Locate the cell with the specified text and output its [X, Y] center coordinate. 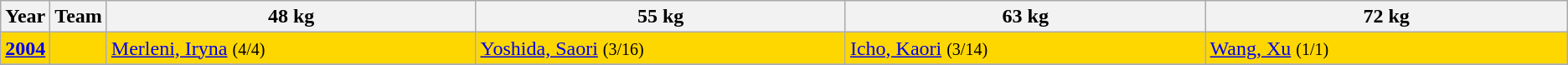
Icho, Kaori (3/14) [1025, 48]
63 kg [1025, 17]
72 kg [1386, 17]
Merleni, Iryna (4/4) [291, 48]
2004 [25, 48]
55 kg [660, 17]
Year [25, 17]
Team [79, 17]
Yoshida, Saori (3/16) [660, 48]
Wang, Xu (1/1) [1386, 48]
48 kg [291, 17]
